Return the (x, y) coordinate for the center point of the cell that contains the specified text.  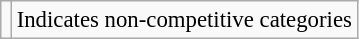
Indicates non-competitive categories (184, 20)
